Locate the cell with the specified text and output its (X, Y) center coordinate. 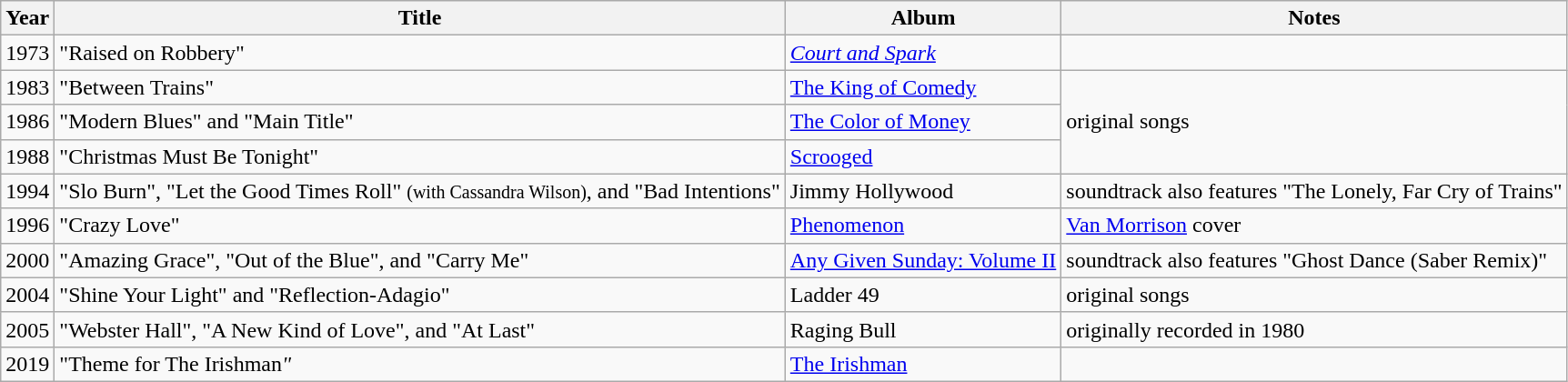
"Amazing Grace", "Out of the Blue", and "Carry Me" (420, 260)
The Color of Money (922, 122)
The Irishman (922, 364)
Court and Spark (922, 53)
"Webster Hall", "A New Kind of Love", and "At Last" (420, 329)
Year (27, 18)
Notes (1314, 18)
"Modern Blues" and "Main Title" (420, 122)
"Crazy Love" (420, 226)
Ladder 49 (922, 295)
Album (922, 18)
soundtrack also features "The Lonely, Far Cry of Trains" (1314, 191)
Raging Bull (922, 329)
"Raised on Robbery" (420, 53)
1973 (27, 53)
1994 (27, 191)
2000 (27, 260)
2005 (27, 329)
The King of Comedy (922, 87)
1986 (27, 122)
"Between Trains" (420, 87)
originally recorded in 1980 (1314, 329)
1996 (27, 226)
1983 (27, 87)
2019 (27, 364)
2004 (27, 295)
Van Morrison cover (1314, 226)
Scrooged (922, 156)
"Christmas Must Be Tonight" (420, 156)
Phenomenon (922, 226)
Any Given Sunday: Volume II (922, 260)
1988 (27, 156)
"Theme for The Irishman" (420, 364)
"Shine Your Light" and "Reflection-Adagio" (420, 295)
Jimmy Hollywood (922, 191)
"Slo Burn", "Let the Good Times Roll" (with Cassandra Wilson), and "Bad Intentions" (420, 191)
Title (420, 18)
soundtrack also features "Ghost Dance (Saber Remix)" (1314, 260)
